Pinpoint the cell where the given text exists, returning its [x, y] midpoint coordinate. 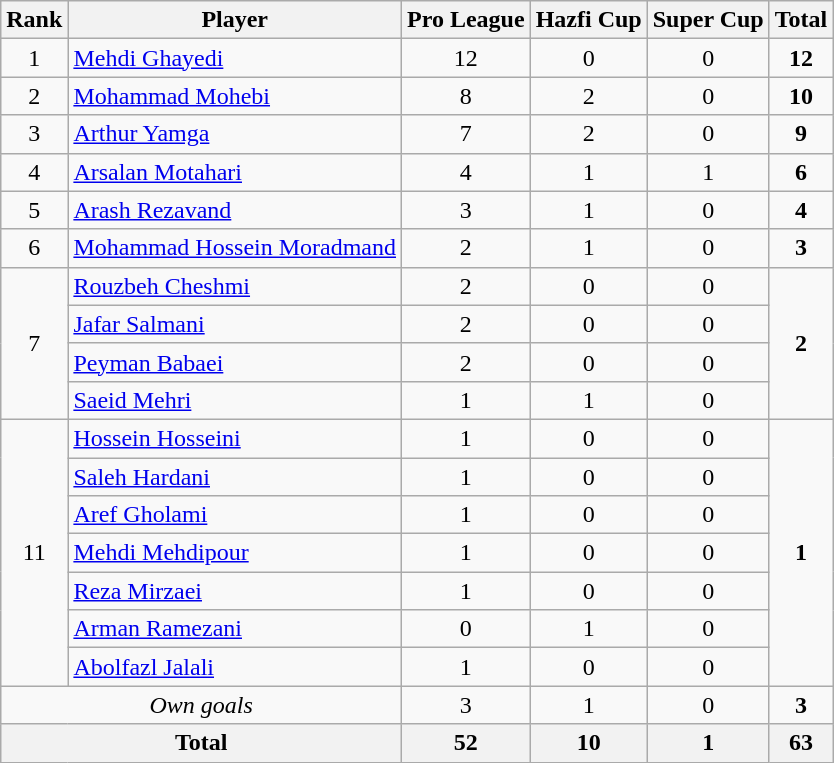
Abolfazl Jalali [235, 667]
Saleh Hardani [235, 477]
Mehdi Ghayedi [235, 58]
11 [34, 552]
Arthur Yamga [235, 134]
9 [801, 134]
Hossein Hosseini [235, 438]
Mehdi Mehdipour [235, 553]
Peyman Babaei [235, 362]
Saeid Mehri [235, 400]
Rank [34, 20]
63 [801, 743]
Arman Ramezani [235, 629]
Super Cup [708, 20]
Rouzbeh Cheshmi [235, 286]
Jafar Salmani [235, 324]
Mohammad Hossein Moradmand [235, 248]
Hazfi Cup [588, 20]
52 [466, 743]
Aref Gholami [235, 515]
Arsalan Motahari [235, 172]
Reza Mirzaei [235, 591]
8 [466, 96]
Pro League [466, 20]
Arash Rezavand [235, 210]
Mohammad Mohebi [235, 96]
5 [34, 210]
Own goals [202, 705]
Player [235, 20]
